Determine the (X, Y) coordinate at the center of the cell enclosing the given text.  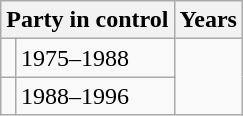
1988–1996 (94, 96)
Party in control (88, 20)
Years (208, 20)
1975–1988 (94, 58)
